Capture the cell that displays the provided text and extract its [X, Y] central coordinate. 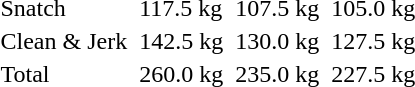
142.5 kg [182, 41]
130.0 kg [278, 41]
